Determine the (x, y) coordinate at the center of the cell enclosing the given text.  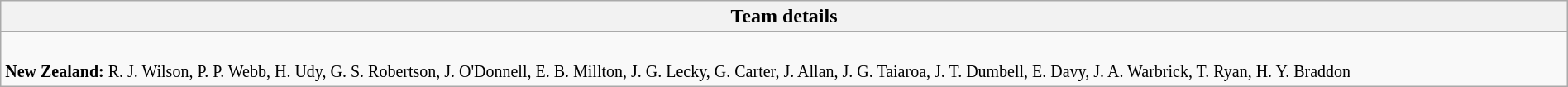
Team details (784, 17)
